Capture the cell that displays the provided text and extract its (x, y) central coordinate. 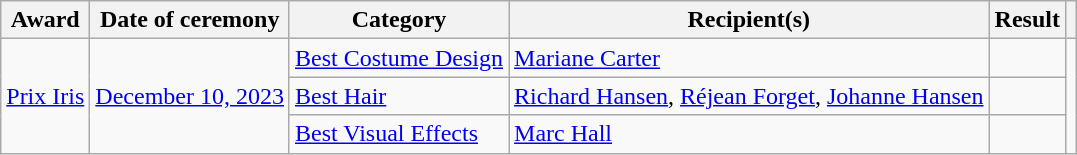
Best Visual Effects (398, 134)
Award (46, 20)
Recipient(s) (750, 20)
Prix Iris (46, 96)
Richard Hansen, Réjean Forget, Johanne Hansen (750, 96)
Result (1027, 20)
Mariane Carter (750, 58)
Marc Hall (750, 134)
Date of ceremony (190, 20)
Best Hair (398, 96)
December 10, 2023 (190, 96)
Category (398, 20)
Best Costume Design (398, 58)
